Capture the cell that displays the provided text and extract its [X, Y] central coordinate. 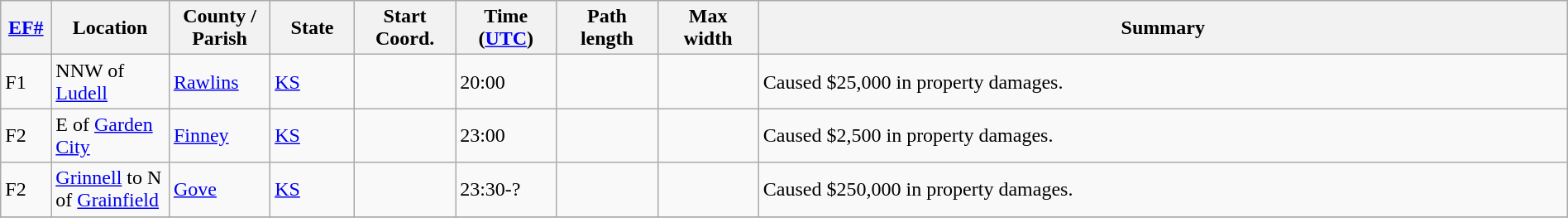
Caused $2,500 in property damages. [1163, 136]
Finney [219, 136]
State [313, 28]
20:00 [506, 81]
Grinnell to N of Grainfield [111, 189]
Caused $25,000 in property damages. [1163, 81]
23:00 [506, 136]
EF# [26, 28]
Start Coord. [404, 28]
County / Parish [219, 28]
Gove [219, 189]
F1 [26, 81]
Time (UTC) [506, 28]
Caused $250,000 in property damages. [1163, 189]
Rawlins [219, 81]
Location [111, 28]
Summary [1163, 28]
Max width [708, 28]
Path length [607, 28]
E of Garden City [111, 136]
23:30-? [506, 189]
NNW of Ludell [111, 81]
